Pinpoint the cell where the given text exists, returning its (X, Y) midpoint coordinate. 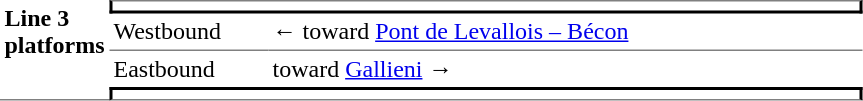
Westbound (188, 33)
Line 3 platforms (54, 50)
toward Gallieni → (565, 69)
Eastbound (188, 69)
← toward Pont de Levallois – Bécon (565, 33)
